Provide the (X, Y) coordinate of the cell's center where the given text is located.  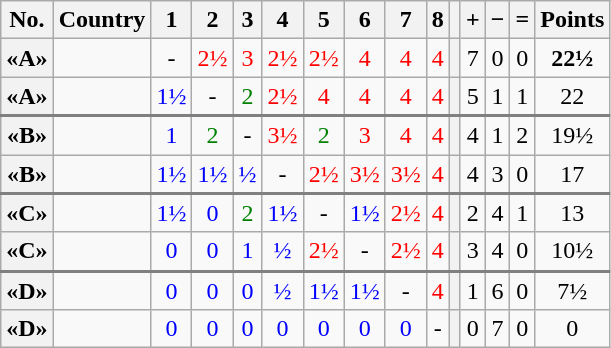
7½ (572, 290)
22 (572, 96)
+ (472, 20)
Points (572, 20)
− (498, 20)
10½ (572, 252)
22½ (572, 58)
13 (572, 212)
17 (572, 174)
Country (102, 20)
= (522, 20)
No. (27, 20)
19½ (572, 136)
8 (438, 20)
